Locate the cell with the specified text and output its [X, Y] center coordinate. 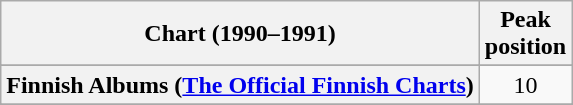
Finnish Albums (The Official Finnish Charts) [240, 85]
Peak position [525, 34]
Chart (1990–1991) [240, 34]
10 [525, 85]
